Identify which cell holds the provided text, then report its [X, Y] central coordinate. 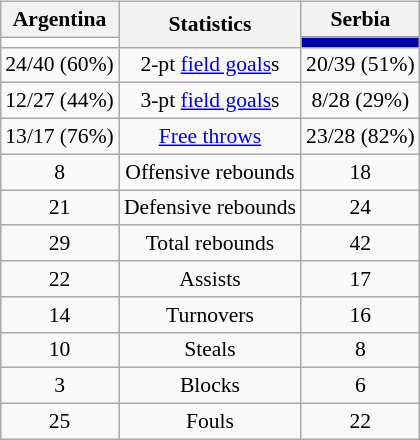
Defensive rebounds [210, 208]
25 [60, 421]
3-pt field goalss [210, 101]
Fouls [210, 421]
12/27 (44%) [60, 101]
3 [60, 386]
Assists [210, 279]
24/40 (60%) [60, 65]
42 [360, 243]
Blocks [210, 386]
Free throws [210, 136]
21 [60, 208]
2-pt field goalss [210, 65]
Offensive rebounds [210, 172]
13/17 (76%) [60, 136]
Turnovers [210, 314]
8/28 (29%) [360, 101]
10 [60, 350]
Total rebounds [210, 243]
Steals [210, 350]
6 [360, 386]
14 [60, 314]
Serbia [360, 19]
23/28 (82%) [360, 136]
16 [360, 314]
17 [360, 279]
Statistics [210, 24]
29 [60, 243]
24 [360, 208]
Argentina [60, 19]
18 [360, 172]
20/39 (51%) [360, 65]
